Identify which cell holds the provided text, then report its [x, y] central coordinate. 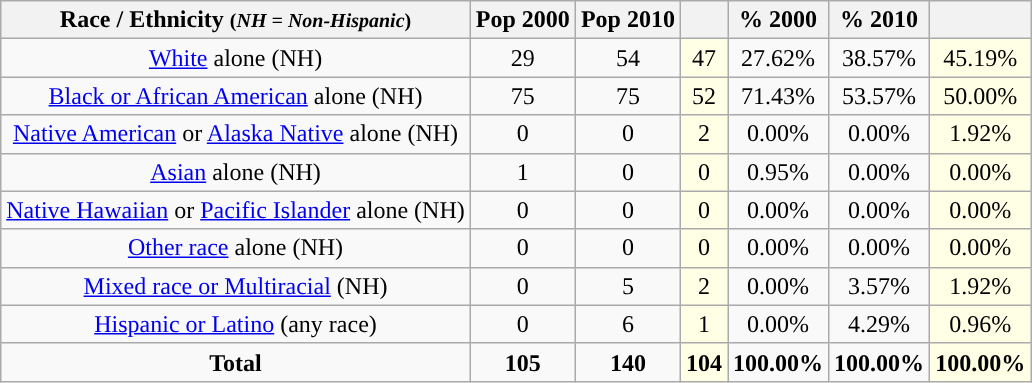
Asian alone (NH) [236, 172]
52 [704, 96]
0.95% [778, 172]
45.19% [980, 58]
104 [704, 362]
6 [628, 324]
54 [628, 58]
0.96% [980, 324]
5 [628, 286]
Pop 2000 [522, 20]
Race / Ethnicity (NH = Non-Hispanic) [236, 20]
27.62% [778, 58]
Native Hawaiian or Pacific Islander alone (NH) [236, 210]
Mixed race or Multiracial (NH) [236, 286]
Native American or Alaska Native alone (NH) [236, 134]
105 [522, 362]
4.29% [880, 324]
White alone (NH) [236, 58]
140 [628, 362]
Pop 2010 [628, 20]
Hispanic or Latino (any race) [236, 324]
53.57% [880, 96]
50.00% [980, 96]
38.57% [880, 58]
3.57% [880, 286]
Black or African American alone (NH) [236, 96]
47 [704, 58]
29 [522, 58]
% 2010 [880, 20]
71.43% [778, 96]
% 2000 [778, 20]
Total [236, 362]
Other race alone (NH) [236, 248]
